Find where the given text appears and provide that cell's center as (X, Y) coordinate. 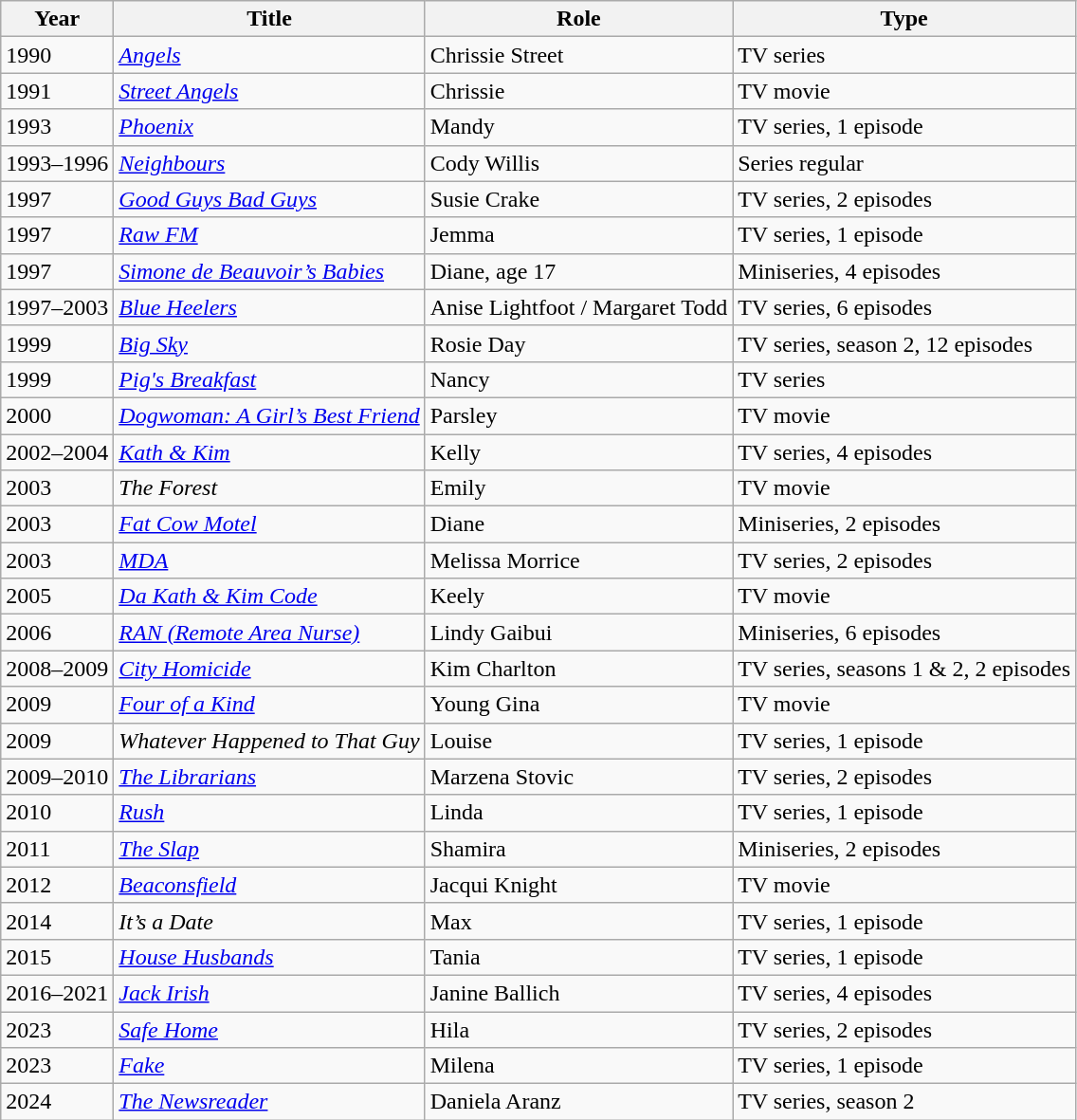
Milena (578, 1066)
Type (904, 19)
Title (269, 19)
TV series, 6 episodes (904, 307)
The Slap (269, 849)
Lindy Gaibui (578, 633)
Jacqui Knight (578, 885)
The Newsreader (269, 1102)
Jack Irish (269, 993)
Chrissie (578, 91)
Marzena Stovic (578, 777)
Dogwoman: A Girl’s Best Friend (269, 415)
Diane, age 17 (578, 271)
Diane (578, 524)
Louise (578, 741)
Chrissie Street (578, 55)
Raw FM (269, 235)
Whatever Happened to That Guy (269, 741)
Kelly (578, 452)
Miniseries, 6 episodes (904, 633)
Shamira (578, 849)
Pig's Breakfast (269, 379)
Neighbours (269, 163)
Emily (578, 488)
Melissa Morrice (578, 560)
1993 (57, 127)
Linda (578, 813)
Mandy (578, 127)
Series regular (904, 163)
Street Angels (269, 91)
Cody Willis (578, 163)
2015 (57, 957)
Max (578, 921)
Four of a Kind (269, 705)
1990 (57, 55)
MDA (269, 560)
TV series, season 2, 12 episodes (904, 343)
City Homicide (269, 669)
2010 (57, 813)
2005 (57, 597)
Janine Ballich (578, 993)
Da Kath & Kim Code (269, 597)
TV series, seasons 1 & 2, 2 episodes (904, 669)
2006 (57, 633)
2000 (57, 415)
Kath & Kim (269, 452)
Beaconsfield (269, 885)
2011 (57, 849)
Hila (578, 1029)
Role (578, 19)
RAN (Remote Area Nurse) (269, 633)
Simone de Beauvoir’s Babies (269, 271)
Miniseries, 4 episodes (904, 271)
Big Sky (269, 343)
Fat Cow Motel (269, 524)
2012 (57, 885)
The Librarians (269, 777)
Fake (269, 1066)
Young Gina (578, 705)
Angels (269, 55)
Rosie Day (578, 343)
1993–1996 (57, 163)
1991 (57, 91)
Daniela Aranz (578, 1102)
2008–2009 (57, 669)
Parsley (578, 415)
Safe Home (269, 1029)
2002–2004 (57, 452)
2016–2021 (57, 993)
Jemma (578, 235)
2009–2010 (57, 777)
Keely (578, 597)
Year (57, 19)
Nancy (578, 379)
Kim Charlton (578, 669)
Susie Crake (578, 199)
Good Guys Bad Guys (269, 199)
Anise Lightfoot / Margaret Todd (578, 307)
1997–2003 (57, 307)
2024 (57, 1102)
Tania (578, 957)
The Forest (269, 488)
Phoenix (269, 127)
Rush (269, 813)
TV series, season 2 (904, 1102)
House Husbands (269, 957)
Blue Heelers (269, 307)
2014 (57, 921)
It’s a Date (269, 921)
